Detect which cell encompasses the target text, then output its (X, Y) center coordinate. 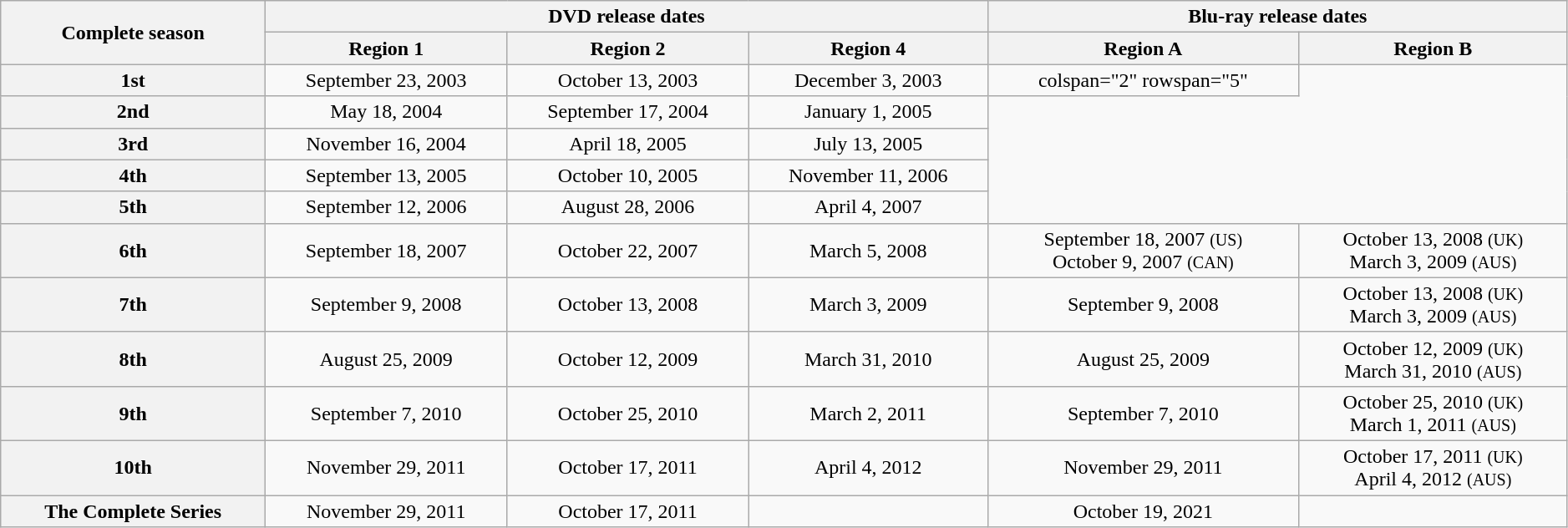
Complete season (134, 33)
7th (134, 304)
November 11, 2006 (868, 175)
1st (134, 80)
September 18, 2007 (386, 251)
6th (134, 251)
January 1, 2005 (868, 112)
October 10, 2005 (628, 175)
October 19, 2021 (1143, 510)
colspan="2" rowspan="5" (1143, 80)
April 4, 2007 (868, 207)
October 25, 2010 (UK)March 1, 2011 (AUS) (1433, 413)
September 17, 2004 (628, 112)
October 13, 2008 (628, 304)
April 18, 2005 (628, 144)
April 4, 2012 (868, 468)
10th (134, 468)
3rd (134, 144)
The Complete Series (134, 510)
March 31, 2010 (868, 359)
August 28, 2006 (628, 207)
Region A (1143, 48)
5th (134, 207)
September 13, 2005 (386, 175)
Region 2 (628, 48)
Region 4 (868, 48)
9th (134, 413)
September 12, 2006 (386, 207)
March 2, 2011 (868, 413)
2nd (134, 112)
4th (134, 175)
September 18, 2007 (US)October 9, 2007 (CAN) (1143, 251)
July 13, 2005 (868, 144)
October 17, 2011 (UK)April 4, 2012 (AUS) (1433, 468)
May 18, 2004 (386, 112)
DVD release dates (627, 17)
March 3, 2009 (868, 304)
October 22, 2007 (628, 251)
8th (134, 359)
Region 1 (386, 48)
Blu-ray release dates (1277, 17)
October 25, 2010 (628, 413)
November 16, 2004 (386, 144)
March 5, 2008 (868, 251)
Region B (1433, 48)
December 3, 2003 (868, 80)
October 13, 2003 (628, 80)
September 23, 2003 (386, 80)
October 12, 2009 (628, 359)
October 12, 2009 (UK)March 31, 2010 (AUS) (1433, 359)
